For the text-containing cell, return its midpoint in [X, Y] coordinate format. 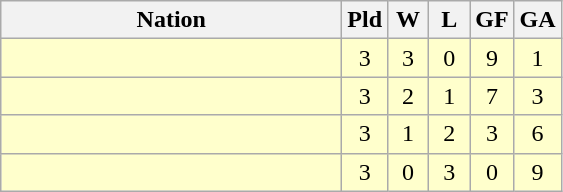
GF [492, 20]
Pld [365, 20]
6 [538, 134]
GA [538, 20]
7 [492, 96]
Nation [172, 20]
W [408, 20]
L [450, 20]
